Search for the cell housing the specified text and yield its [x, y] center coordinate. 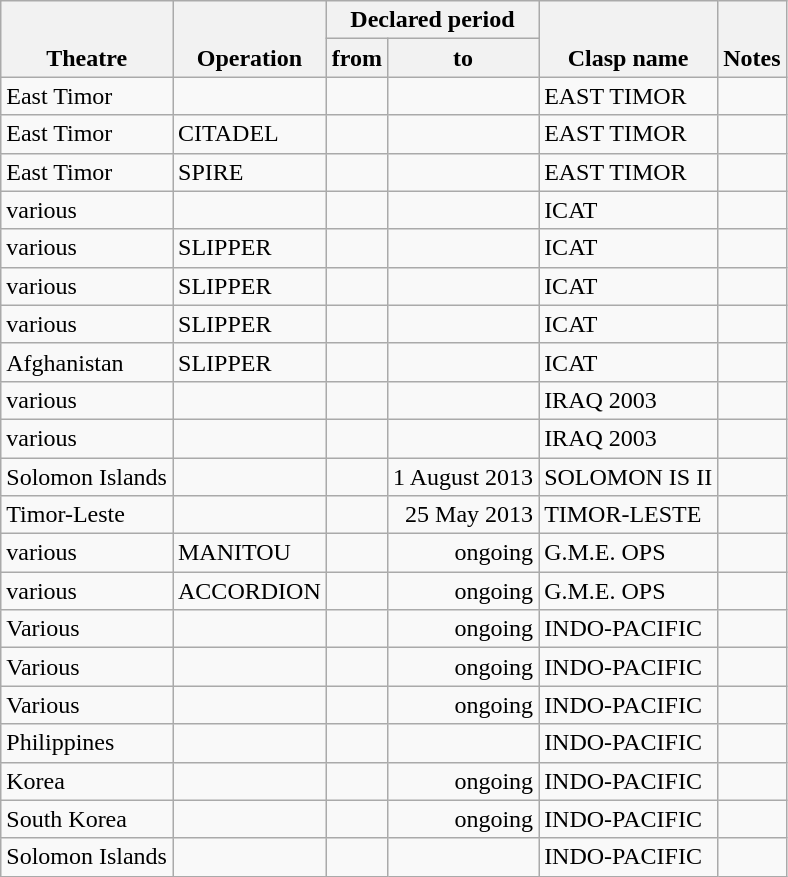
25 May 2013 [464, 515]
TIMOR-LESTE [628, 515]
SPIRE [249, 172]
ACCORDION [249, 591]
Theatre [87, 39]
Operation [249, 39]
Declared period [432, 20]
Clasp name [628, 39]
Philippines [87, 743]
CITADEL [249, 134]
MANITOU [249, 553]
Timor-Leste [87, 515]
Notes [752, 39]
Afghanistan [87, 362]
SOLOMON IS II [628, 477]
1 August 2013 [464, 477]
Korea [87, 781]
to [464, 58]
South Korea [87, 819]
from [356, 58]
